Output the [X, Y] coordinate of the center of the cell containing the given text.  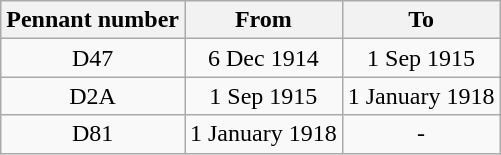
To [421, 20]
Pennant number [93, 20]
D81 [93, 134]
- [421, 134]
D2A [93, 96]
From [263, 20]
6 Dec 1914 [263, 58]
D47 [93, 58]
